Return the [X, Y] coordinate for the center point of the cell that contains the specified text.  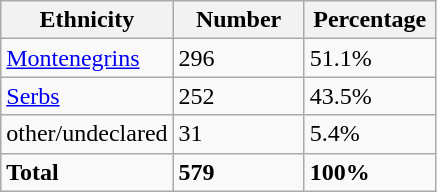
31 [238, 134]
252 [238, 96]
Number [238, 20]
Ethnicity [87, 20]
579 [238, 172]
Percentage [370, 20]
51.1% [370, 58]
100% [370, 172]
Serbs [87, 96]
43.5% [370, 96]
5.4% [370, 134]
Total [87, 172]
other/undeclared [87, 134]
Montenegrins [87, 58]
296 [238, 58]
